Scan for the cell matching the given text and deliver its (X, Y) coordinate at center. 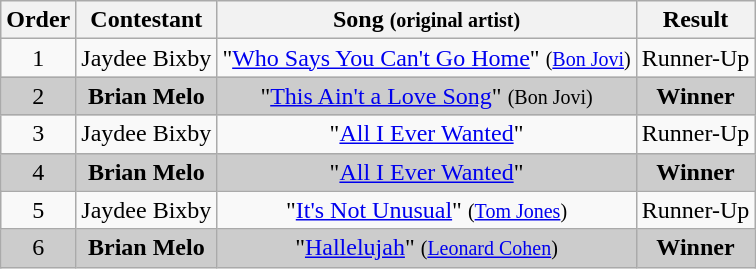
"This Ain't a Love Song" (Bon Jovi) (426, 96)
"Hallelujah" (Leonard Cohen) (426, 248)
Result (696, 20)
4 (38, 172)
Song (original artist) (426, 20)
1 (38, 58)
Contestant (146, 20)
6 (38, 248)
"It's Not Unusual" (Tom Jones) (426, 210)
Order (38, 20)
"Who Says You Can't Go Home" (Bon Jovi) (426, 58)
2 (38, 96)
3 (38, 134)
5 (38, 210)
